Extract the (X, Y) coordinate from the center of the cell holding the provided text.  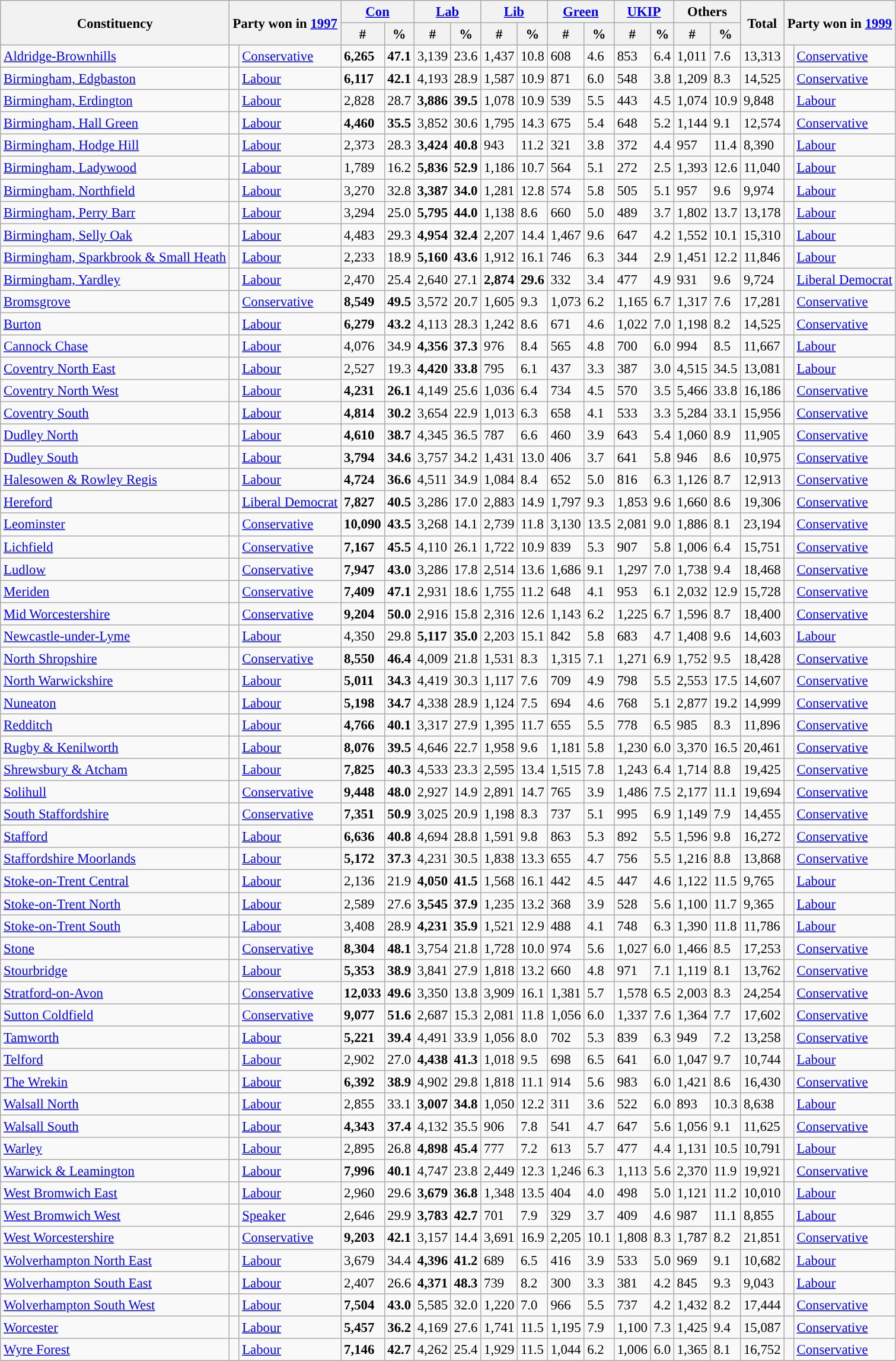
Birmingham, Sparkbrook & Small Heath (115, 257)
702 (566, 1037)
34.2 (465, 458)
4,483 (363, 235)
Meriden (115, 591)
344 (632, 257)
23.8 (465, 1171)
892 (632, 837)
Walsall South (115, 1127)
522 (632, 1104)
West Bromwich East (115, 1193)
8,855 (763, 1216)
18.6 (465, 591)
1,515 (566, 770)
Warley (115, 1149)
1,752 (692, 658)
41.2 (465, 1260)
West Bromwich West (115, 1216)
406 (566, 458)
2,407 (363, 1283)
18,428 (763, 658)
34.6 (399, 458)
12,913 (763, 480)
10,791 (763, 1149)
36.8 (465, 1193)
5,160 (432, 257)
17.0 (465, 502)
1,216 (692, 859)
9,765 (763, 881)
1,521 (499, 926)
24,254 (763, 993)
1,787 (692, 1238)
Stafford (115, 837)
34.7 (399, 703)
16,186 (763, 391)
6,117 (363, 79)
Stoke-on-Trent North (115, 904)
13.7 (725, 212)
2,032 (692, 591)
2,233 (363, 257)
1,181 (566, 748)
3,268 (432, 525)
13.6 (533, 569)
498 (632, 1193)
16,272 (763, 837)
48.3 (465, 1283)
460 (566, 435)
10,010 (763, 1193)
768 (632, 703)
14,603 (763, 636)
34.0 (465, 190)
45.5 (399, 547)
Staffordshire Moorlands (115, 859)
Sutton Coldfield (115, 1015)
368 (566, 904)
48.1 (399, 948)
1,381 (566, 993)
613 (566, 1149)
13,178 (763, 212)
3,025 (432, 814)
13,313 (763, 56)
2,916 (432, 614)
6,636 (363, 837)
6.6 (533, 435)
3,794 (363, 458)
17,602 (763, 1015)
748 (632, 926)
36.2 (399, 1327)
Wolverhampton South West (115, 1305)
675 (566, 123)
West Worcestershire (115, 1238)
10.0 (533, 948)
Wolverhampton South East (115, 1283)
21,851 (763, 1238)
1,022 (632, 324)
43.5 (399, 525)
1,722 (499, 547)
4,898 (432, 1149)
3,545 (432, 904)
36.6 (399, 480)
44.0 (465, 212)
11,040 (763, 168)
Party won in 1999 (840, 23)
3,691 (499, 1238)
1,552 (692, 235)
40.3 (399, 770)
4,169 (432, 1327)
3,757 (432, 458)
2,203 (499, 636)
3,139 (432, 56)
1,467 (566, 235)
Total (763, 23)
7,827 (363, 502)
1,013 (499, 413)
9,043 (763, 1283)
Bromsgrove (115, 302)
Rugby & Kenilworth (115, 748)
1,060 (692, 435)
1,149 (692, 814)
971 (632, 970)
22.7 (465, 748)
Warwick & Leamington (115, 1171)
48.0 (399, 792)
26.6 (399, 1283)
1,364 (692, 1015)
489 (632, 212)
739 (499, 1283)
1,073 (566, 302)
1,121 (692, 1193)
14.7 (533, 792)
8,304 (363, 948)
4,438 (432, 1060)
372 (632, 145)
13,258 (763, 1037)
28.7 (399, 101)
272 (632, 168)
16.9 (533, 1238)
2,373 (363, 145)
19,425 (763, 770)
1,011 (692, 56)
22.9 (465, 413)
4,646 (432, 748)
1,568 (499, 881)
Lab (447, 12)
777 (499, 1149)
1,195 (566, 1327)
914 (566, 1082)
3,317 (432, 725)
27.0 (399, 1060)
10,744 (763, 1060)
1,337 (632, 1015)
13,762 (763, 970)
7,409 (363, 591)
1,117 (499, 681)
1,209 (692, 79)
9,724 (763, 279)
Birmingham, Hall Green (115, 123)
2,370 (692, 1171)
1,738 (692, 569)
1,144 (692, 123)
2,207 (499, 235)
798 (632, 681)
907 (632, 547)
1,591 (499, 837)
Birmingham, Northfield (115, 190)
13.4 (533, 770)
2,874 (499, 279)
3,654 (432, 413)
863 (566, 837)
1,348 (499, 1193)
1,421 (692, 1082)
564 (566, 168)
1,246 (566, 1171)
Hereford (115, 502)
30.5 (465, 859)
16.5 (725, 748)
893 (692, 1104)
1,230 (632, 748)
15,751 (763, 547)
11.9 (725, 1171)
14,455 (763, 814)
4,419 (432, 681)
842 (566, 636)
2,902 (363, 1060)
701 (499, 1216)
37.4 (399, 1127)
4,766 (363, 725)
8,638 (763, 1104)
28.8 (465, 837)
11,896 (763, 725)
1,587 (499, 79)
29.3 (399, 235)
3,157 (432, 1238)
2,960 (363, 1193)
9.0 (662, 525)
7,947 (363, 569)
1,686 (566, 569)
1,027 (632, 948)
10,090 (363, 525)
Coventry North West (115, 391)
23,194 (763, 525)
2,514 (499, 569)
1,390 (692, 926)
795 (499, 368)
17,253 (763, 948)
1,186 (499, 168)
13.3 (533, 859)
3.0 (662, 368)
311 (566, 1104)
3,387 (432, 190)
2,589 (363, 904)
34.4 (399, 1260)
15.8 (465, 614)
5,457 (363, 1327)
4,420 (432, 368)
10.3 (725, 1104)
3,754 (432, 948)
4,491 (432, 1037)
9,848 (763, 101)
Birmingham, Edgbaston (115, 79)
30.3 (465, 681)
4,533 (432, 770)
539 (566, 101)
541 (566, 1127)
2,891 (499, 792)
5,836 (432, 168)
1,797 (566, 502)
4,350 (363, 636)
19,921 (763, 1171)
11,625 (763, 1127)
7,504 (363, 1305)
816 (632, 480)
7,351 (363, 814)
14.3 (533, 123)
1,425 (692, 1327)
1,531 (499, 658)
442 (566, 881)
1,131 (692, 1149)
Mid Worcestershire (115, 614)
North Shropshire (115, 658)
995 (632, 814)
3,852 (432, 123)
9,974 (763, 190)
9,077 (363, 1015)
Stone (115, 948)
1,958 (499, 748)
20.9 (465, 814)
8,550 (363, 658)
11,846 (763, 257)
10.7 (533, 168)
1,365 (692, 1350)
1,165 (632, 302)
5,284 (692, 413)
9,203 (363, 1238)
1,119 (692, 970)
683 (632, 636)
34.5 (725, 368)
13.8 (465, 993)
17.5 (725, 681)
13,868 (763, 859)
969 (692, 1260)
4,076 (363, 346)
2,646 (363, 1216)
9,448 (363, 792)
2,205 (566, 1238)
387 (632, 368)
6,265 (363, 56)
15,728 (763, 591)
1,912 (499, 257)
3.6 (599, 1104)
871 (566, 79)
10,975 (763, 458)
5,795 (432, 212)
Coventry South (115, 413)
Ludlow (115, 569)
17,281 (763, 302)
787 (499, 435)
1,281 (499, 190)
11,667 (763, 346)
Green (581, 12)
1,789 (363, 168)
2.5 (662, 168)
12,574 (763, 123)
983 (632, 1082)
3.5 (662, 391)
20.7 (465, 302)
1,044 (566, 1350)
1,886 (692, 525)
734 (566, 391)
10.8 (533, 56)
27.1 (465, 279)
North Warwickshire (115, 681)
1,220 (499, 1305)
700 (632, 346)
7,167 (363, 547)
671 (566, 324)
20,461 (763, 748)
45.4 (465, 1149)
321 (566, 145)
Worcester (115, 1327)
9.7 (725, 1060)
Aldridge-Brownhills (115, 56)
416 (566, 1260)
1,437 (499, 56)
14,999 (763, 703)
443 (632, 101)
5,221 (363, 1037)
2,828 (363, 101)
2,553 (692, 681)
1,317 (692, 302)
3,007 (432, 1104)
4,338 (432, 703)
32.0 (465, 1305)
3,294 (363, 212)
404 (566, 1193)
3,130 (566, 525)
2,739 (499, 525)
2,527 (363, 368)
3,408 (363, 926)
Birmingham, Yardley (115, 279)
1,126 (692, 480)
2,927 (432, 792)
652 (566, 480)
3.4 (599, 279)
2.9 (662, 257)
Dudley North (115, 435)
4,515 (692, 368)
Wolverhampton North East (115, 1260)
Telford (115, 1060)
Constituency (115, 23)
9,365 (763, 904)
Party won in 1997 (285, 23)
447 (632, 881)
4,747 (432, 1171)
11,905 (763, 435)
943 (499, 145)
7,996 (363, 1171)
4,193 (432, 79)
Stoke-on-Trent South (115, 926)
987 (692, 1216)
4,396 (432, 1260)
2,136 (363, 881)
19.2 (725, 703)
4,724 (363, 480)
Tamworth (115, 1037)
Solihull (115, 792)
34.3 (399, 681)
39.4 (399, 1037)
Dudley South (115, 458)
13,081 (763, 368)
946 (692, 458)
2,640 (432, 279)
2,855 (363, 1104)
Cannock Chase (115, 346)
36.5 (465, 435)
15.1 (533, 636)
9,204 (363, 614)
Birmingham, Selly Oak (115, 235)
33.9 (465, 1037)
1,271 (632, 658)
5.2 (662, 123)
8.9 (725, 435)
1,802 (692, 212)
4,511 (432, 480)
300 (566, 1283)
15.3 (465, 1015)
6,392 (363, 1082)
Others (707, 12)
14.1 (465, 525)
4,694 (432, 837)
Birmingham, Erdington (115, 101)
43.2 (399, 324)
52.9 (465, 168)
3,350 (432, 993)
4,149 (432, 391)
12,033 (363, 993)
8.0 (533, 1037)
437 (566, 368)
2,177 (692, 792)
23.6 (465, 56)
1,451 (692, 257)
Stratford-on-Avon (115, 993)
1,714 (692, 770)
19,306 (763, 502)
1,074 (692, 101)
4,132 (432, 1127)
4.0 (599, 1193)
1,047 (692, 1060)
2,470 (363, 279)
Birmingham, Hodge Hill (115, 145)
4,050 (432, 881)
1,315 (566, 658)
6,279 (363, 324)
16,430 (763, 1082)
853 (632, 56)
UKIP (644, 12)
41.5 (465, 881)
8,390 (763, 145)
1,660 (692, 502)
570 (632, 391)
3,909 (499, 993)
13.0 (533, 458)
38.7 (399, 435)
845 (692, 1283)
18,400 (763, 614)
1,408 (692, 636)
1,486 (632, 792)
1,122 (692, 881)
1,138 (499, 212)
Walsall North (115, 1104)
17.8 (465, 569)
11,786 (763, 926)
Birmingham, Ladywood (115, 168)
Nuneaton (115, 703)
Leominster (115, 525)
4,610 (363, 435)
1,395 (499, 725)
30.2 (399, 413)
1,853 (632, 502)
1,466 (692, 948)
4,113 (432, 324)
2,003 (692, 993)
1,084 (499, 480)
18,468 (763, 569)
3,270 (363, 190)
1,605 (499, 302)
2,877 (692, 703)
The Wrekin (115, 1082)
49.5 (399, 302)
50.9 (399, 814)
4,110 (432, 547)
Birmingham, Perry Barr (115, 212)
25.0 (399, 212)
14,607 (763, 681)
4,345 (432, 435)
488 (566, 926)
3,886 (432, 101)
15,956 (763, 413)
643 (632, 435)
7.3 (662, 1327)
Coventry North East (115, 368)
4,814 (363, 413)
4,371 (432, 1283)
658 (566, 413)
Stoke-on-Trent Central (115, 881)
4,343 (363, 1127)
10,682 (763, 1260)
1,741 (499, 1327)
906 (499, 1127)
Redditch (115, 725)
931 (692, 279)
974 (566, 948)
2,895 (363, 1149)
1,018 (499, 1060)
689 (499, 1260)
1,578 (632, 993)
Lichfield (115, 547)
5,585 (432, 1305)
35.0 (465, 636)
574 (566, 190)
778 (632, 725)
1,124 (499, 703)
South Staffordshire (115, 814)
2,931 (432, 591)
23.3 (465, 770)
32.4 (465, 235)
1,795 (499, 123)
26.8 (399, 1149)
949 (692, 1037)
40.5 (399, 502)
1,929 (499, 1350)
765 (566, 792)
1,235 (499, 904)
7.7 (725, 1015)
Con (378, 12)
1,297 (632, 569)
1,050 (499, 1104)
51.6 (399, 1015)
11.4 (725, 145)
1,838 (499, 859)
32.8 (399, 190)
5,172 (363, 859)
1,808 (632, 1238)
4,460 (363, 123)
3,370 (692, 748)
46.4 (399, 658)
5,353 (363, 970)
Halesowen & Rowley Regis (115, 480)
8,549 (363, 302)
1,078 (499, 101)
1,728 (499, 948)
381 (632, 1283)
4,009 (432, 658)
505 (632, 190)
608 (566, 56)
4,902 (432, 1082)
1,242 (499, 324)
34.8 (465, 1104)
41.3 (465, 1060)
1,036 (499, 391)
Burton (115, 324)
2,883 (499, 502)
35.9 (465, 926)
966 (566, 1305)
994 (692, 346)
Speaker (290, 1216)
332 (566, 279)
25.6 (465, 391)
1,755 (499, 591)
528 (632, 904)
50.0 (399, 614)
709 (566, 681)
49.6 (399, 993)
29.9 (399, 1216)
16,752 (763, 1350)
37.9 (465, 904)
329 (566, 1216)
985 (692, 725)
19,694 (763, 792)
30.6 (465, 123)
5,198 (363, 703)
3,424 (432, 145)
1,225 (632, 614)
8,076 (363, 748)
1,113 (632, 1171)
1,143 (566, 614)
4,356 (432, 346)
2,316 (499, 614)
10.5 (725, 1149)
16.2 (399, 168)
976 (499, 346)
2,595 (499, 770)
Shrewsbury & Atcham (115, 770)
Lib (514, 12)
548 (632, 79)
756 (632, 859)
Newcastle-under-Lyme (115, 636)
1,243 (632, 770)
5,466 (692, 391)
2,449 (499, 1171)
5,011 (363, 681)
15,310 (763, 235)
698 (566, 1060)
3,783 (432, 1216)
Wyre Forest (115, 1350)
43.6 (465, 257)
18.9 (399, 257)
409 (632, 1216)
694 (566, 703)
1,393 (692, 168)
19.3 (399, 368)
17,444 (763, 1305)
3,572 (432, 302)
565 (566, 346)
746 (566, 257)
4,262 (432, 1350)
4,954 (432, 235)
15,087 (763, 1327)
1,431 (499, 458)
953 (632, 591)
5,117 (432, 636)
Stourbridge (115, 970)
21.9 (399, 881)
7,146 (363, 1350)
12.8 (533, 190)
12.3 (533, 1171)
7,825 (363, 770)
1,432 (692, 1305)
2,687 (432, 1015)
3,841 (432, 970)
